Determine the [X, Y] coordinate at the center of the cell enclosing the given text.  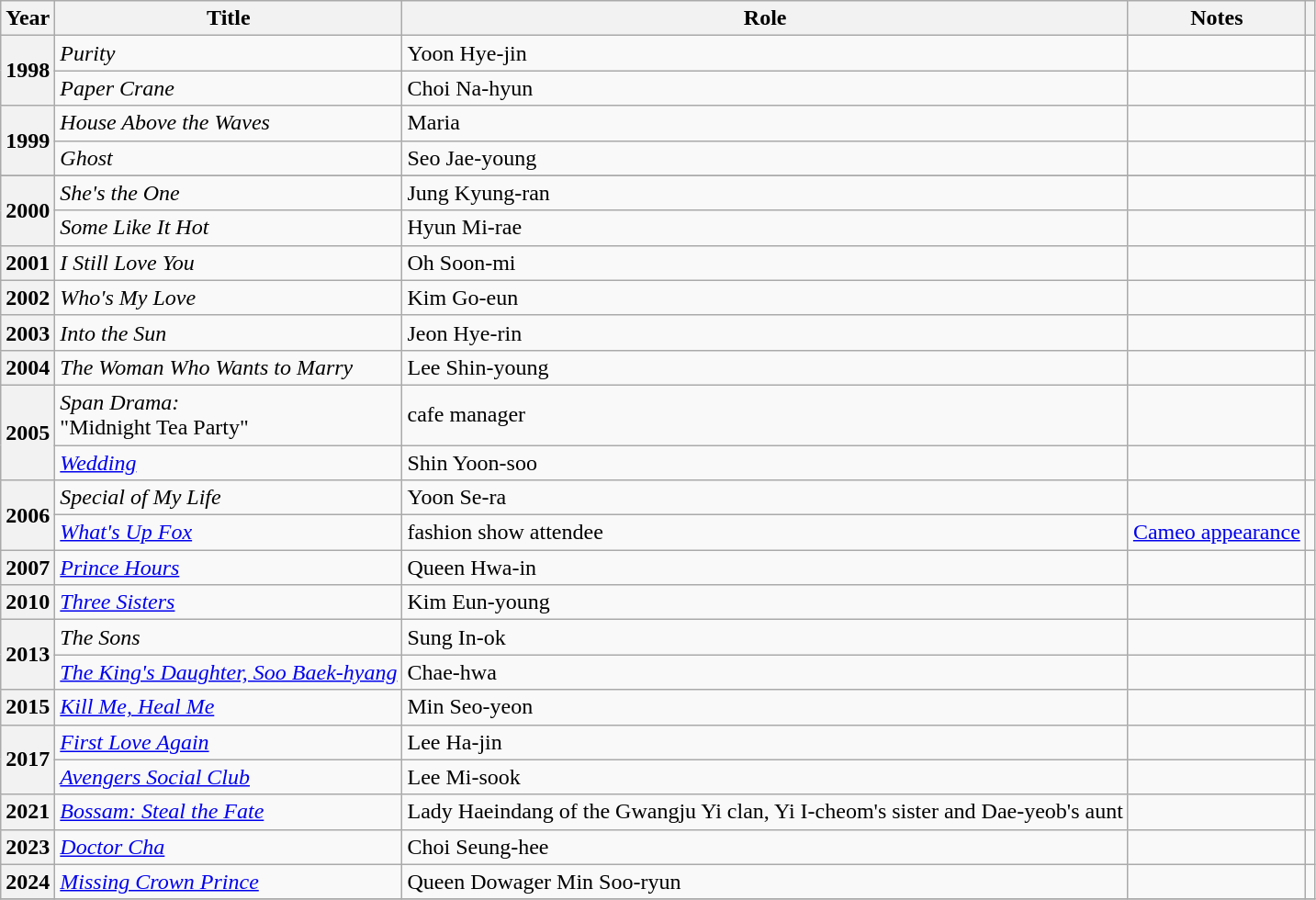
Cameo appearance [1216, 533]
The Sons [229, 637]
Queen Dowager Min Soo-ryun [765, 882]
2015 [28, 707]
2003 [28, 332]
Three Sisters [229, 602]
2013 [28, 655]
Some Like It Hot [229, 228]
Special of My Life [229, 498]
What's Up Fox [229, 533]
2024 [28, 882]
Maria [765, 123]
Doctor Cha [229, 847]
Purity [229, 53]
Missing Crown Prince [229, 882]
Paper Crane [229, 88]
2007 [28, 568]
fashion show attendee [765, 533]
Kill Me, Heal Me [229, 707]
Bossam: Steal the Fate [229, 812]
Yoon Hye-jin [765, 53]
Lee Shin-young [765, 367]
2004 [28, 367]
Role [765, 18]
2017 [28, 759]
1998 [28, 71]
She's the One [229, 193]
Kim Eun-young [765, 602]
Choi Seung-hee [765, 847]
Into the Sun [229, 332]
2001 [28, 263]
Choi Na-hyun [765, 88]
Prince Hours [229, 568]
cafe manager [765, 415]
Lee Ha-jin [765, 742]
Year [28, 18]
Jung Kyung-ran [765, 193]
First Love Again [229, 742]
2005 [28, 432]
1999 [28, 141]
Wedding [229, 462]
Chae-hwa [765, 672]
Kim Go-eun [765, 298]
Ghost [229, 158]
2021 [28, 812]
Queen Hwa-in [765, 568]
Who's My Love [229, 298]
Lady Haeindang of the Gwangju Yi clan, Yi I-cheom's sister and Dae-yeob's aunt [765, 812]
Lee Mi-sook [765, 777]
Span Drama:"Midnight Tea Party" [229, 415]
2006 [28, 515]
Hyun Mi-rae [765, 228]
Shin Yoon-soo [765, 462]
Notes [1216, 18]
2000 [28, 210]
House Above the Waves [229, 123]
2023 [28, 847]
Title [229, 18]
Sung In-ok [765, 637]
Jeon Hye-rin [765, 332]
I Still Love You [229, 263]
Seo Jae-young [765, 158]
Min Seo-yeon [765, 707]
Yoon Se-ra [765, 498]
The King's Daughter, Soo Baek-hyang [229, 672]
2010 [28, 602]
The Woman Who Wants to Marry [229, 367]
2002 [28, 298]
Oh Soon-mi [765, 263]
Avengers Social Club [229, 777]
